From the cell containing the given text, extract its center point as (X, Y) coordinate. 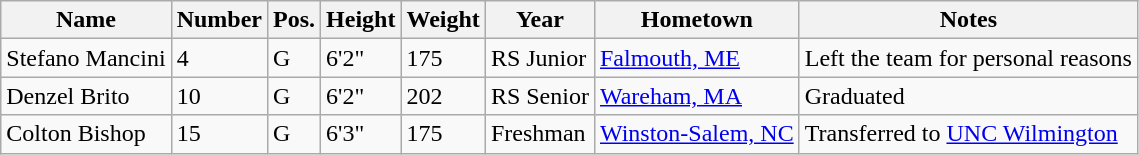
Left the team for personal reasons (968, 58)
10 (219, 96)
RS Junior (540, 58)
Name (86, 20)
Year (540, 20)
Wareham, MA (696, 96)
Weight (443, 20)
Winston-Salem, NC (696, 134)
RS Senior (540, 96)
15 (219, 134)
Pos. (294, 20)
Colton Bishop (86, 134)
4 (219, 58)
Height (361, 20)
Freshman (540, 134)
Notes (968, 20)
6'3" (361, 134)
Hometown (696, 20)
202 (443, 96)
Falmouth, ME (696, 58)
Number (219, 20)
Denzel Brito (86, 96)
Graduated (968, 96)
Stefano Mancini (86, 58)
Transferred to UNC Wilmington (968, 134)
